Find where the given text appears and provide that cell's center as (x, y) coordinate. 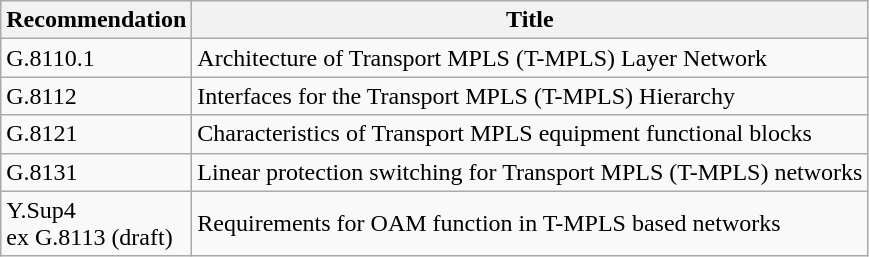
Interfaces for the Transport MPLS (T-MPLS) Hierarchy (530, 96)
Architecture of Transport MPLS (T-MPLS) Layer Network (530, 58)
Y.Sup4ex G.8113 (draft) (96, 224)
Title (530, 20)
G.8121 (96, 134)
Recommendation (96, 20)
G.8112 (96, 96)
Requirements for OAM function in T-MPLS based networks (530, 224)
G.8131 (96, 172)
Characteristics of Transport MPLS equipment functional blocks (530, 134)
G.8110.1 (96, 58)
Linear protection switching for Transport MPLS (T-MPLS) networks (530, 172)
